For the text-containing cell, return its midpoint in [x, y] coordinate format. 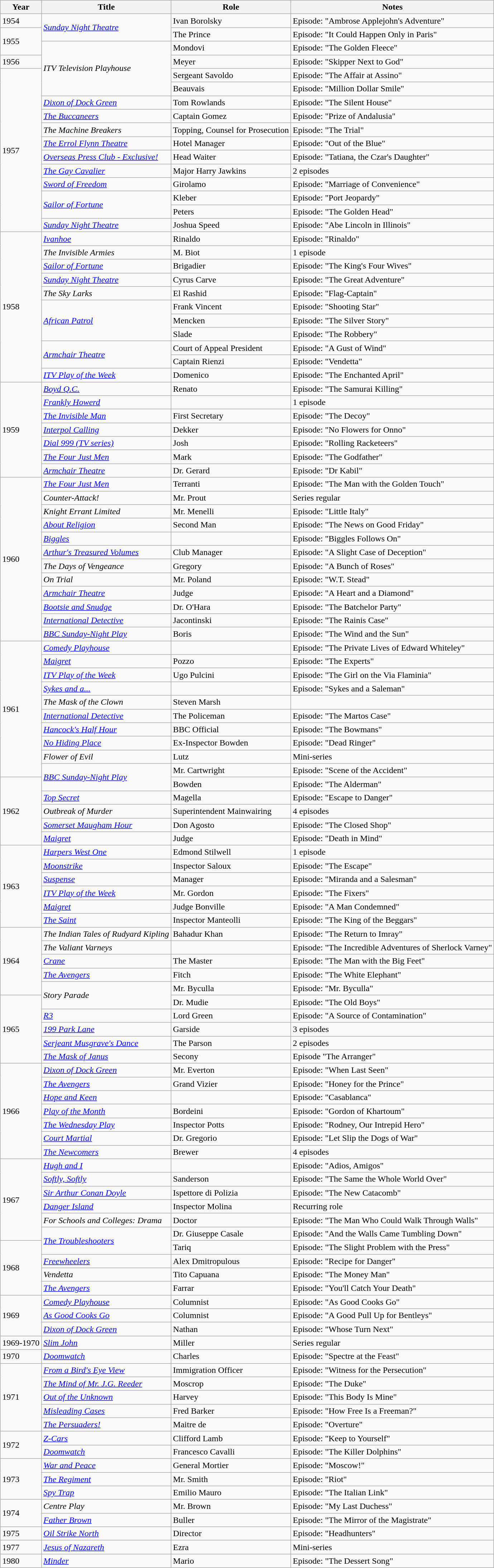
Episode: "The Golden Head" [392, 212]
Episode: "Biggles Follows On" [392, 539]
1969 [21, 1316]
The Mask of Janus [106, 1057]
Episode: "Mr. Byculla" [392, 988]
Hancock's Half Hour [106, 729]
Episode: "Casablanca" [392, 1097]
Episode: "Marriage of Convenience" [392, 184]
Episode: "A Man Condemned" [392, 907]
The Errol Flynn Theatre [106, 143]
The Invisible Man [106, 416]
Slade [231, 334]
Inspector Molina [231, 1206]
General Mortier [231, 1465]
Episode: "The King of the Beggars" [392, 920]
The Indian Tales of Rudyard Kipling [106, 934]
Spy Trap [106, 1493]
Top Secret [106, 797]
Beauvais [231, 89]
Sword of Freedom [106, 184]
1969-1970 [21, 1343]
Episode: "Honey for the Prince" [392, 1084]
Episode: "The Trial" [392, 130]
Episode: "The Fixers" [392, 893]
Episode: "The Killer Dolphins" [392, 1452]
Episode: "The Old Boys" [392, 1002]
Episode: "The Money Man" [392, 1275]
The Persuaders! [106, 1424]
199 Park Lane [106, 1029]
Hugh and I [106, 1166]
Episode: "The Mirror of the Magistrate" [392, 1520]
Freewheelers [106, 1261]
Episode: "The Girl on the Via Flaminia" [392, 675]
The Parson [231, 1043]
Captain Gomez [231, 116]
1964 [21, 961]
Hotel Manager [231, 143]
Role [231, 7]
Episode: "Scene of the Accident" [392, 770]
Episode: "The Silent House" [392, 102]
Episode: "The Rainis Case" [392, 621]
Biggles [106, 539]
Bowden [231, 784]
1956 [21, 62]
Boyd Q.C. [106, 389]
Rinaldo [231, 239]
Ispettore di Polizia [231, 1193]
Episode: "The Enchanted April" [392, 375]
Moscrop [231, 1384]
Steven Marsh [231, 702]
Episode: "The Duke" [392, 1384]
Mondovi [231, 48]
Sykes and a... [106, 689]
Mr. Poland [231, 579]
Director [231, 1534]
Episode: "Overture" [392, 1424]
Episode: "The Martos Case" [392, 716]
The Sky Larks [106, 293]
About Religion [106, 525]
Inspector Saloux [231, 866]
1968 [21, 1268]
Episode: "Headhunters" [392, 1534]
Episode: "The News on Good Friday" [392, 525]
Frank Vincent [231, 307]
Peters [231, 212]
Dr. Gregorio [231, 1138]
Episode: "Whose Turn Next" [392, 1329]
Episode: "The Bowmans" [392, 729]
1957 [21, 150]
Episode: "Witness for the Persecution" [392, 1370]
Episode: "No Flowers for Onno" [392, 430]
Crane [106, 961]
Episode: "This Body Is Mine" [392, 1397]
Episode: "The Man Who Could Walk Through Walls" [392, 1220]
Centre Play [106, 1506]
Mr. Prout [231, 498]
Moonstrike [106, 866]
Topping, Counsel for Prosecution [231, 130]
M. Biot [231, 252]
Episode: "The Alderman" [392, 784]
Episode: "The Man with the Big Feet" [392, 961]
Overseas Press Club - Exclusive! [106, 157]
The Policeman [231, 716]
Bordeini [231, 1111]
Second Man [231, 525]
Francesco Cavalli [231, 1452]
Harvey [231, 1397]
1972 [21, 1445]
Charles [231, 1356]
Mencken [231, 320]
Farrar [231, 1288]
Episode: "Abe Lincoln in Illinois" [392, 225]
1973 [21, 1479]
1965 [21, 1029]
Miller [231, 1343]
Episode: "Ambrose Applejohn's Adventure" [392, 21]
Episode: "And the Walls Came Tumbling Down" [392, 1234]
First Secretary [231, 416]
1962 [21, 811]
The Master [231, 961]
Episode: "Gordon of Khartoum" [392, 1111]
Fitch [231, 975]
Episode: "A Good Pull Up for Bentleys" [392, 1316]
Danger Island [106, 1206]
Bootsie and Snudge [106, 607]
Hope and Keen [106, 1097]
Captain Rienzi [231, 361]
Tito Capuana [231, 1275]
Softly, Softly [106, 1179]
Play of the Month [106, 1111]
Major Harry Jawkins [231, 171]
BBC Official [231, 729]
Episode: "Rolling Racketeers" [392, 443]
Buller [231, 1520]
Dr. Gerard [231, 471]
Episode: "The King's Four Wives" [392, 266]
Mario [231, 1561]
Episode "The Arranger" [392, 1057]
Episode: "The White Elephant" [392, 975]
The Prince [231, 34]
Doctor [231, 1220]
Out of the Unknown [106, 1397]
Misleading Cases [106, 1411]
Mr. Byculla [231, 988]
From a Bird's Eye View [106, 1370]
Interpol Calling [106, 430]
Mr. Menelli [231, 511]
Episode: "How Free Is a Freeman?" [392, 1411]
Brigadier [231, 266]
Episode: "Prize of Andalusia" [392, 116]
3 episodes [392, 1029]
Episode: "A Heart and a Diamond" [392, 593]
Mr. Gordon [231, 893]
Title [106, 7]
The Newcomers [106, 1152]
Flower of Evil [106, 757]
Episode: "Escape to Danger" [392, 797]
The Days of Vengeance [106, 566]
Don Agosto [231, 825]
1958 [21, 307]
Episode: "Sykes and a Saleman" [392, 689]
Jacontinski [231, 621]
Oil Strike North [106, 1534]
Story Parade [106, 995]
Maitre de [231, 1424]
The Saint [106, 920]
Jesus of Nazareth [106, 1547]
Episode: "The Experts" [392, 661]
The Troubleshooters [106, 1240]
Episode: "Vendetta" [392, 361]
Episode: "Shooting Star" [392, 307]
Episode: "Dr Kabil" [392, 471]
Tariq [231, 1247]
Serjeant Musgrave's Dance [106, 1043]
Episode: "As Good Cooks Go" [392, 1302]
1975 [21, 1534]
Bahadur Khan [231, 934]
Mr. Cartwright [231, 770]
Sergeant Savoldo [231, 75]
Cyrus Carve [231, 280]
Episode: "The Return to Imray" [392, 934]
Pozzo [231, 661]
Episode: "The New Catacomb" [392, 1193]
Brewer [231, 1152]
Ex-Inspector Bowden [231, 743]
Boris [231, 634]
Episode: "Little Italy" [392, 511]
Alex Dmitropulous [231, 1261]
Episode: "Out of the Blue" [392, 143]
Episode: "The Batchelor Party" [392, 607]
Gregory [231, 566]
Episode: "W.T. Stead" [392, 579]
Episode: "Adios, Amigos" [392, 1166]
Fred Barker [231, 1411]
Sir Arthur Conan Doyle [106, 1193]
Club Manager [231, 552]
Kleber [231, 198]
Episode: "The Escape" [392, 866]
1970 [21, 1356]
Inspector Manteolli [231, 920]
ITV Television Playhouse [106, 68]
The Buccaneers [106, 116]
Mr. Smith [231, 1479]
Episode: "The Great Adventure" [392, 280]
The Machine Breakers [106, 130]
Mr. Brown [231, 1506]
Knight Errant Limited [106, 511]
Head Waiter [231, 157]
Episode: "The Incredible Adventures of Sherlock Varney" [392, 947]
Episode: "Rodney, Our Intrepid Hero" [392, 1125]
Clifford Lamb [231, 1438]
Dial 999 (TV series) [106, 443]
Dr. O'Hara [231, 607]
1961 [21, 709]
No Hiding Place [106, 743]
Emilio Mauro [231, 1493]
Episode: "The Dessert Song" [392, 1561]
The Regiment [106, 1479]
Episode: "Million Dollar Smile" [392, 89]
Episode: "The Same the Whole World Over" [392, 1179]
Edmond Stilwell [231, 852]
1966 [21, 1111]
Episode: "The Silver Story" [392, 320]
Episode: "You'll Catch Your Death" [392, 1288]
1963 [21, 886]
The Valiant Varneys [106, 947]
Episode: "A Slight Case of Deception" [392, 552]
Z-Cars [106, 1438]
Terranti [231, 484]
Lutz [231, 757]
Counter-Attack! [106, 498]
Year [21, 7]
Tom Rowlands [231, 102]
Magella [231, 797]
1967 [21, 1200]
Episode: "Riot" [392, 1479]
Episode: "The Golden Fleece" [392, 48]
Secony [231, 1057]
The Gay Cavalier [106, 171]
Episode: "Moscow!" [392, 1465]
Episode: "Let Slip the Dogs of War" [392, 1138]
Episode: "The Closed Shop" [392, 825]
Superintendent Mainwairing [231, 811]
1974 [21, 1513]
Mark [231, 457]
Episode: "When Last Seen" [392, 1070]
Joshua Speed [231, 225]
Episode: "The Wind and the Sun" [392, 634]
Episode: "Keep to Yourself" [392, 1438]
Episode: "Recipe for Danger" [392, 1261]
The Invisible Armies [106, 252]
For Schools and Colleges: Drama [106, 1220]
Vendetta [106, 1275]
Episode: "The Affair at Assino" [392, 75]
1977 [21, 1547]
Meyer [231, 62]
On Trial [106, 579]
Ugo Pulcini [231, 675]
Episode: "Skipper Next to God" [392, 62]
Episode: "The Godfather" [392, 457]
Father Brown [106, 1520]
Domenico [231, 375]
War and Peace [106, 1465]
Episode: "The Private Lives of Edward Whiteley" [392, 648]
Ezra [231, 1547]
Court of Appeal President [231, 348]
Frankly Howerd [106, 402]
Immigration Officer [231, 1370]
The Mind of Mr. J.G. Reeder [106, 1384]
Episode: "The Slight Problem with the Press" [392, 1247]
Renato [231, 389]
Minder [106, 1561]
As Good Cooks Go [106, 1316]
Recurring role [392, 1206]
Episode: "The Man with the Golden Touch" [392, 484]
Dr. Giuseppe Casale [231, 1234]
Court Martial [106, 1138]
Judge Bonville [231, 907]
Inspector Potts [231, 1125]
Arthur's Treasured Volumes [106, 552]
Sanderson [231, 1179]
Nathan [231, 1329]
Outbreak of Murder [106, 811]
Episode: "Spectre at the Feast" [392, 1356]
Episode: "A Bunch of Roses" [392, 566]
Episode: "Tatiana, the Czar's Daughter" [392, 157]
The Wednesday Play [106, 1125]
Episode: "Dead Ringer" [392, 743]
Episode: "Flag-Captain" [392, 293]
Grand Vizier [231, 1084]
Episode: "The Italian Link" [392, 1493]
Episode: "A Source of Contamination" [392, 1015]
Suspense [106, 879]
Girolamo [231, 184]
The Mask of the Clown [106, 702]
1959 [21, 429]
Episode: "The Samurai Killing" [392, 389]
Episode: "Port Jeopardy" [392, 198]
Mr. Everton [231, 1070]
Slim John [106, 1343]
Episode: "My Last Duchess" [392, 1506]
African Patrol [106, 320]
1955 [21, 41]
Episode: "It Could Happen Only in Paris" [392, 34]
Harpers West One [106, 852]
Dr. Mudie [231, 1002]
Episode: "Rinaldo" [392, 239]
Episode: "The Decoy" [392, 416]
Somerset Maugham Hour [106, 825]
1954 [21, 21]
Lord Green [231, 1015]
Episode: "The Robbery" [392, 334]
R3 [106, 1015]
Episode: "Miranda and a Salesman" [392, 879]
Garside [231, 1029]
El Rashid [231, 293]
Josh [231, 443]
Episode: "Death in Mind" [392, 839]
1971 [21, 1397]
Ivanhoe [106, 239]
1960 [21, 559]
Dekker [231, 430]
Notes [392, 7]
Episode: "A Gust of Wind" [392, 348]
Ivan Borolsky [231, 21]
Manager [231, 879]
1980 [21, 1561]
